Locate the cell with the specified text and output its (X, Y) center coordinate. 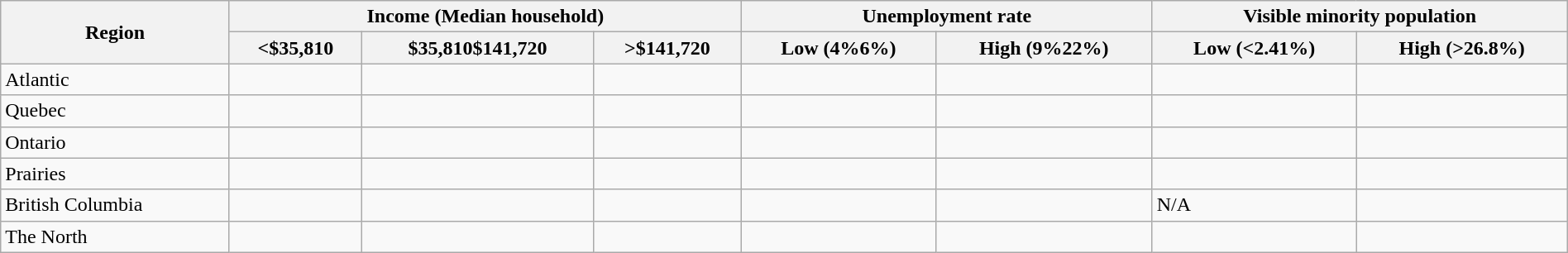
Atlantic (115, 79)
Prairies (115, 174)
Income (Median household) (485, 17)
$35,810$141,720 (478, 48)
Unemployment rate (946, 17)
N/A (1254, 205)
Ontario (115, 142)
Quebec (115, 111)
High (9%22%) (1044, 48)
High (>26.8%) (1462, 48)
The North (115, 236)
Low (4%6%) (839, 48)
Low (<2.41%) (1254, 48)
Region (115, 32)
British Columbia (115, 205)
Visible minority population (1360, 17)
>$141,720 (667, 48)
<$35,810 (295, 48)
